Detect which cell encompasses the target text, then output its [x, y] center coordinate. 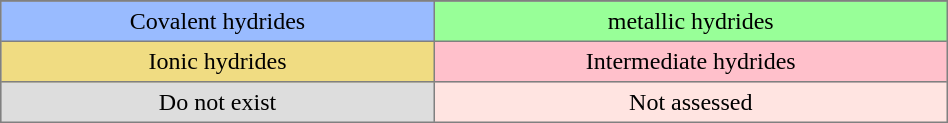
Do not exist [218, 102]
Covalent hydrides [218, 21]
Ionic hydrides [218, 61]
Not assessed [690, 102]
Intermediate hydrides [690, 61]
metallic hydrides [690, 21]
